Search for the cell housing the specified text and yield its (x, y) center coordinate. 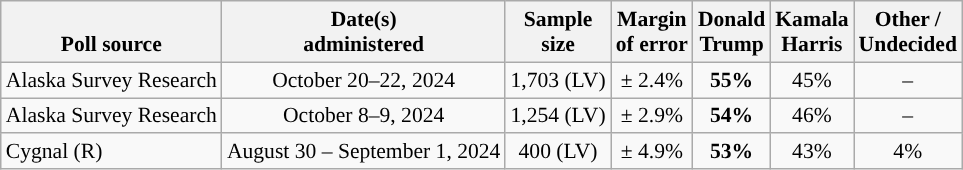
Poll source (112, 32)
1,254 (LV) (558, 116)
± 2.9% (652, 116)
Other /Undecided (908, 32)
400 (LV) (558, 152)
Samplesize (558, 32)
October 20–22, 2024 (364, 80)
54% (732, 116)
KamalaHarris (812, 32)
August 30 – September 1, 2024 (364, 152)
45% (812, 80)
1,703 (LV) (558, 80)
55% (732, 80)
DonaldTrump (732, 32)
± 4.9% (652, 152)
± 2.4% (652, 80)
Cygnal (R) (112, 152)
Marginof error (652, 32)
46% (812, 116)
43% (812, 152)
4% (908, 152)
Date(s)administered (364, 32)
October 8–9, 2024 (364, 116)
53% (732, 152)
